From the cell containing the given text, extract its center point as [x, y] coordinate. 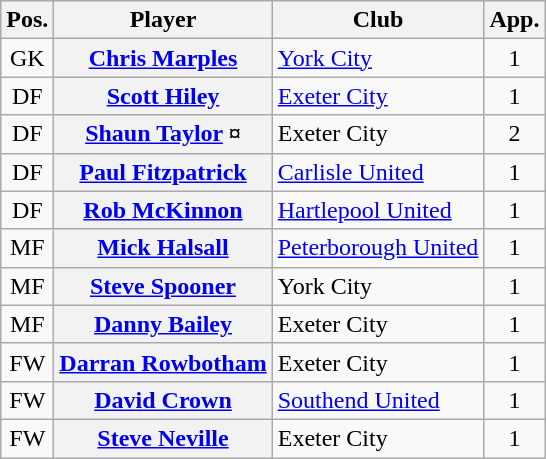
Danny Bailey [163, 324]
Paul Fitzpatrick [163, 172]
Mick Halsall [163, 248]
Hartlepool United [378, 210]
Rob McKinnon [163, 210]
App. [514, 20]
Darran Rowbotham [163, 362]
Peterborough United [378, 248]
Chris Marples [163, 58]
Scott Hiley [163, 96]
GK [28, 58]
Player [163, 20]
Steve Spooner [163, 286]
David Crown [163, 400]
Pos. [28, 20]
Steve Neville [163, 438]
2 [514, 134]
Southend United [378, 400]
Club [378, 20]
Carlisle United [378, 172]
Shaun Taylor ¤ [163, 134]
